Identify which cell holds the provided text, then report its [x, y] central coordinate. 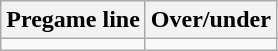
Pregame line [74, 20]
Over/under [210, 20]
